Find where the given text appears and provide that cell's center as (X, Y) coordinate. 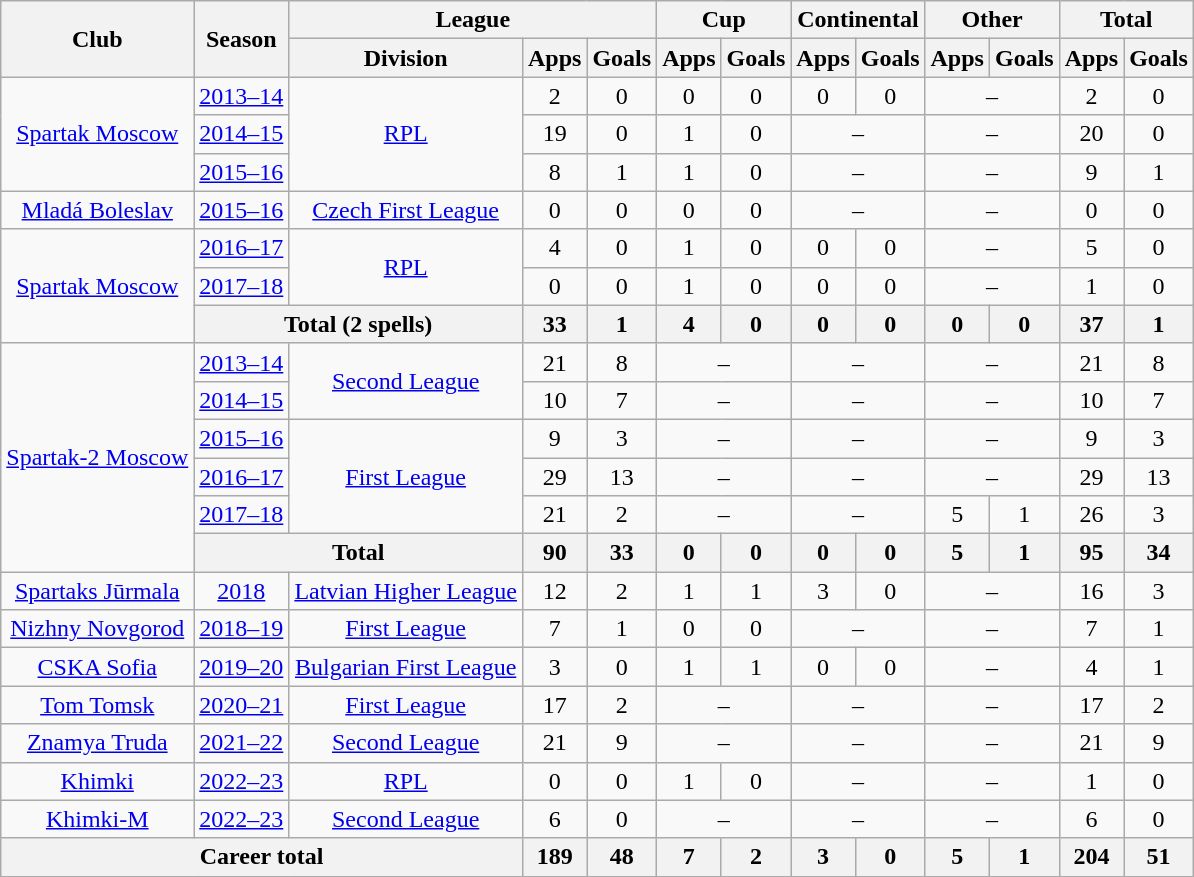
Spartak-2 Moscow (98, 457)
Khimki (98, 781)
Continental (858, 20)
34 (1159, 553)
16 (1091, 591)
12 (554, 591)
Khimki-M (98, 819)
Club (98, 39)
48 (622, 857)
2019–20 (242, 667)
19 (554, 134)
Czech First League (406, 210)
2018–19 (242, 629)
90 (554, 553)
Division (406, 58)
Latvian Higher League (406, 591)
26 (1091, 515)
Znamya Truda (98, 743)
Other (992, 20)
Season (242, 39)
Tom Tomsk (98, 705)
95 (1091, 553)
51 (1159, 857)
League (473, 20)
Bulgarian First League (406, 667)
189 (554, 857)
Career total (262, 857)
37 (1091, 324)
Spartaks Jūrmala (98, 591)
2021–22 (242, 743)
20 (1091, 134)
2020–21 (242, 705)
Nizhny Novgorod (98, 629)
2018 (242, 591)
Mladá Boleslav (98, 210)
Total (2 spells) (358, 324)
CSKA Sofia (98, 667)
Cup (724, 20)
204 (1091, 857)
